Find where the given text appears and provide that cell's center as [X, Y] coordinate. 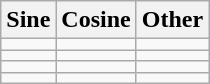
Cosine [96, 20]
Sine [28, 20]
Other [172, 20]
